Locate the cell with the specified text and output its [X, Y] center coordinate. 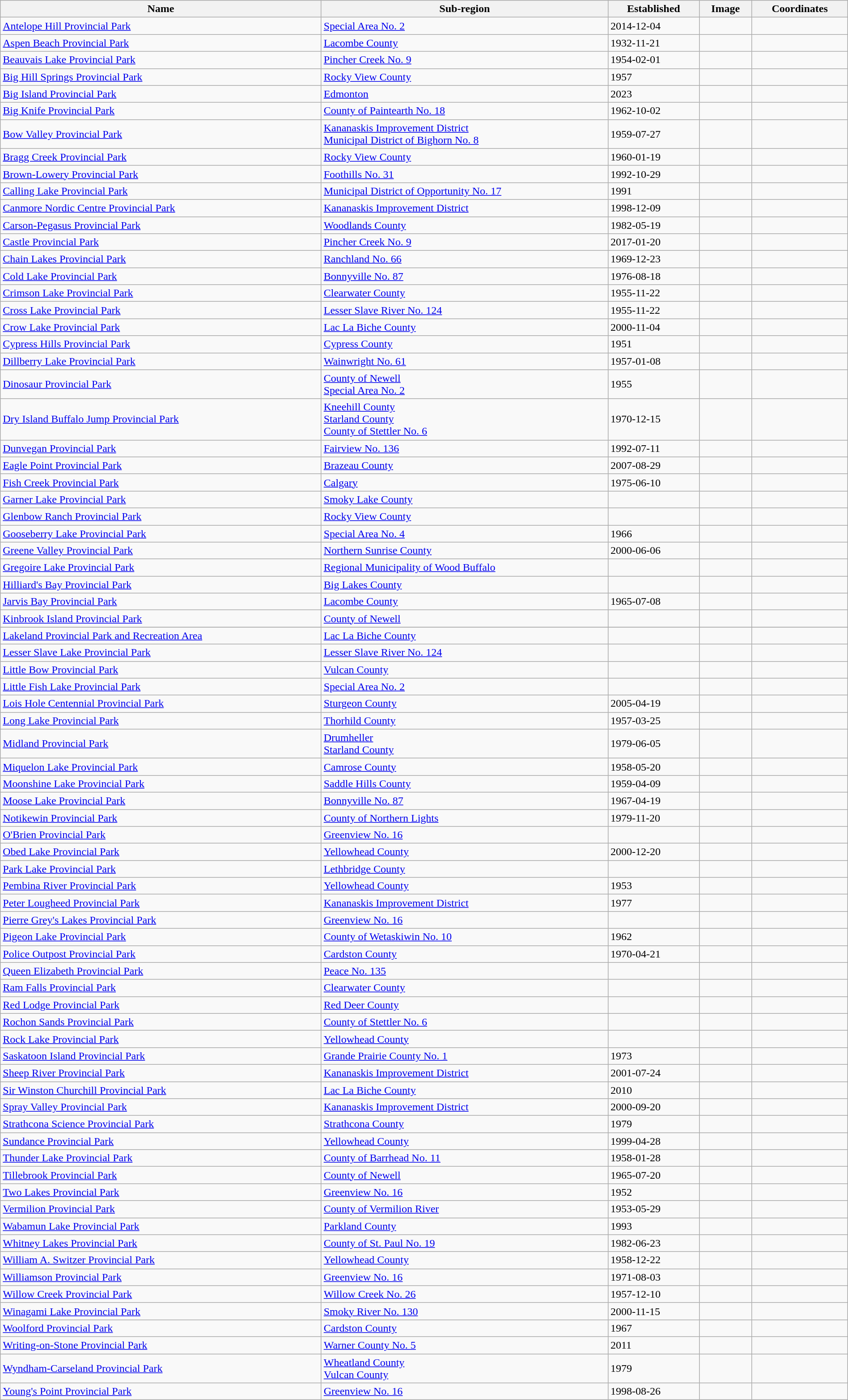
County of Paintearth No. 18 [464, 111]
Brown-Lowery Provincial Park [161, 174]
1966 [653, 533]
Little Bow Provincial Park [161, 670]
1976-08-18 [653, 276]
2000-12-20 [653, 852]
Smoky Lake County [464, 499]
Strathcona County [464, 1124]
Crimson Lake Provincial Park [161, 293]
Eagle Point Provincial Park [161, 465]
O'Brien Provincial Park [161, 835]
Regional Municipality of Wood Buffalo [464, 568]
2014-12-04 [653, 26]
Writing-on-Stone Provincial Park [161, 1345]
Glenbow Ranch Provincial Park [161, 516]
1992-10-29 [653, 174]
Established [653, 9]
Vermilion Provincial Park [161, 1209]
2000-11-15 [653, 1311]
2023 [653, 94]
Rochon Sands Provincial Park [161, 1022]
Lois Hole Centennial Provincial Park [161, 704]
Fairview No. 136 [464, 448]
Tillebrook Provincial Park [161, 1175]
1959-07-27 [653, 134]
Red Deer County [464, 1005]
2007-08-29 [653, 465]
Beauvais Lake Provincial Park [161, 60]
1967-04-19 [653, 801]
1965-07-20 [653, 1175]
1957 [653, 77]
1979-11-20 [653, 818]
1982-05-19 [653, 225]
Obed Lake Provincial Park [161, 852]
Pigeon Lake Provincial Park [161, 937]
Williamson Provincial Park [161, 1277]
Red Lodge Provincial Park [161, 1005]
2000-09-20 [653, 1107]
Dunvegan Provincial Park [161, 448]
1965-07-08 [653, 602]
1999-04-28 [653, 1141]
Name [161, 9]
Queen Elizabeth Provincial Park [161, 971]
1979-06-05 [653, 744]
Peace No. 135 [464, 971]
Bragg Creek Provincial Park [161, 157]
Garner Lake Provincial Park [161, 499]
Lethbridge County [464, 869]
Jarvis Bay Provincial Park [161, 602]
Cypress Hills Provincial Park [161, 344]
Sir Winston Churchill Provincial Park [161, 1090]
Woolford Provincial Park [161, 1328]
Coordinates [800, 9]
1954-02-01 [653, 60]
1970-04-21 [653, 954]
County of St. Paul No. 19 [464, 1243]
Cypress County [464, 344]
1962 [653, 937]
Saskatoon Island Provincial Park [161, 1056]
Calling Lake Provincial Park [161, 191]
Long Lake Provincial Park [161, 721]
Northern Sunrise County [464, 551]
County of NewellSpecial Area No. 2 [464, 384]
Big Island Provincial Park [161, 94]
Saddle Hills County [464, 784]
Sundance Provincial Park [161, 1141]
Camrose County [464, 767]
Big Lakes County [464, 585]
Dry Island Buffalo Jump Provincial Park [161, 419]
1958-05-20 [653, 767]
Thorhild County [464, 721]
County of Northern Lights [464, 818]
1975-06-10 [653, 482]
1953-05-29 [653, 1209]
Parkland County [464, 1226]
1982-06-23 [653, 1243]
Wyndham-Carseland Provincial Park [161, 1368]
Wheatland CountyVulcan County [464, 1368]
Edmonton [464, 94]
1932-11-21 [653, 43]
Ranchland No. 66 [464, 259]
Hilliard's Bay Provincial Park [161, 585]
Willow Creek Provincial Park [161, 1294]
1957-12-10 [653, 1294]
Peter Lougheed Provincial Park [161, 903]
Image [725, 9]
Winagami Lake Provincial Park [161, 1311]
Sturgeon County [464, 704]
Bow Valley Provincial Park [161, 134]
County of Vermilion River [464, 1209]
1958-12-22 [653, 1260]
1973 [653, 1056]
Canmore Nordic Centre Provincial Park [161, 208]
Antelope Hill Provincial Park [161, 26]
1962-10-02 [653, 111]
Wabamun Lake Provincial Park [161, 1226]
Carson-Pegasus Provincial Park [161, 225]
Woodlands County [464, 225]
Spray Valley Provincial Park [161, 1107]
Smoky River No. 130 [464, 1311]
Notikewin Provincial Park [161, 818]
Castle Provincial Park [161, 242]
2010 [653, 1090]
Warner County No. 5 [464, 1345]
Young's Point Provincial Park [161, 1392]
1967 [653, 1328]
Sub-region [464, 9]
Crow Lake Provincial Park [161, 327]
Chain Lakes Provincial Park [161, 259]
Calgary [464, 482]
2011 [653, 1345]
1998-12-09 [653, 208]
County of Stettler No. 6 [464, 1022]
Park Lake Provincial Park [161, 869]
Big Knife Provincial Park [161, 111]
Rock Lake Provincial Park [161, 1039]
1951 [653, 344]
1955 [653, 384]
1952 [653, 1192]
Strathcona Science Provincial Park [161, 1124]
Cross Lake Provincial Park [161, 310]
Aspen Beach Provincial Park [161, 43]
Midland Provincial Park [161, 744]
Moose Lake Provincial Park [161, 801]
Special Area No. 4 [464, 533]
Kneehill CountyStarland CountyCounty of Stettler No. 6 [464, 419]
1970-12-15 [653, 419]
Vulcan County [464, 670]
Police Outpost Provincial Park [161, 954]
1971-08-03 [653, 1277]
Two Lakes Provincial Park [161, 1192]
DrumhellerStarland County [464, 744]
Big Hill Springs Provincial Park [161, 77]
2001-07-24 [653, 1073]
Pierre Grey's Lakes Provincial Park [161, 920]
1998-08-26 [653, 1392]
Lesser Slave Lake Provincial Park [161, 653]
Ram Falls Provincial Park [161, 988]
2000-06-06 [653, 551]
Lakeland Provincial Park and Recreation Area [161, 636]
1991 [653, 191]
William A. Switzer Provincial Park [161, 1260]
2017-01-20 [653, 242]
1958-01-28 [653, 1158]
Moonshine Lake Provincial Park [161, 784]
Wainwright No. 61 [464, 361]
Dinosaur Provincial Park [161, 384]
1957-03-25 [653, 721]
1993 [653, 1226]
County of Wetaskiwin No. 10 [464, 937]
2000-11-04 [653, 327]
Thunder Lake Provincial Park [161, 1158]
Willow Creek No. 26 [464, 1294]
1959-04-09 [653, 784]
Greene Valley Provincial Park [161, 551]
2005-04-19 [653, 704]
Whitney Lakes Provincial Park [161, 1243]
Kananaskis Improvement DistrictMunicipal District of Bighorn No. 8 [464, 134]
1977 [653, 903]
Brazeau County [464, 465]
County of Barrhead No. 11 [464, 1158]
1953 [653, 886]
Sheep River Provincial Park [161, 1073]
Gooseberry Lake Provincial Park [161, 533]
Miquelon Lake Provincial Park [161, 767]
Dillberry Lake Provincial Park [161, 361]
1992-07-11 [653, 448]
Gregoire Lake Provincial Park [161, 568]
1957-01-08 [653, 361]
Foothills No. 31 [464, 174]
Pembina River Provincial Park [161, 886]
Little Fish Lake Provincial Park [161, 687]
Municipal District of Opportunity No. 17 [464, 191]
Grande Prairie County No. 1 [464, 1056]
1969-12-23 [653, 259]
Fish Creek Provincial Park [161, 482]
1960-01-19 [653, 157]
Kinbrook Island Provincial Park [161, 619]
Cold Lake Provincial Park [161, 276]
